Find where the given text appears and provide that cell's center as [X, Y] coordinate. 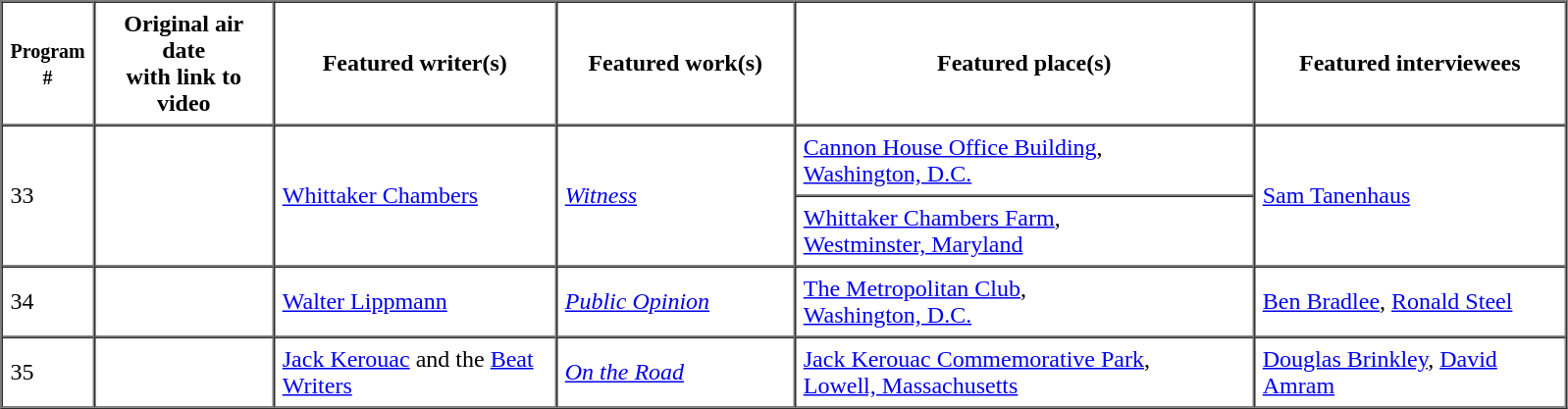
Featured place(s) [1024, 64]
The Metropolitan Club,Washington, D.C. [1024, 302]
Cannon House Office Building,Washington, D.C. [1024, 161]
Public Opinion [675, 302]
34 [48, 302]
Sam Tanenhaus [1410, 196]
33 [48, 196]
Witness [675, 196]
Ben Bradlee, Ronald Steel [1410, 302]
Whittaker Chambers Farm,Westminster, Maryland [1024, 231]
Program # [48, 64]
Featured interviewees [1410, 64]
Original air datewith link to video [184, 64]
Whittaker Chambers [415, 196]
Featured writer(s) [415, 64]
Jack Kerouac and the Beat Writers [415, 373]
Jack Kerouac Commemorative Park,Lowell, Massachusetts [1024, 373]
Douglas Brinkley, David Amram [1410, 373]
Walter Lippmann [415, 302]
35 [48, 373]
On the Road [675, 373]
Featured work(s) [675, 64]
